Pinpoint the cell where the given text exists, returning its [X, Y] midpoint coordinate. 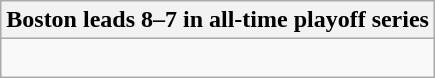
Boston leads 8–7 in all-time playoff series [218, 20]
